Locate the cell with the specified text and output its (x, y) center coordinate. 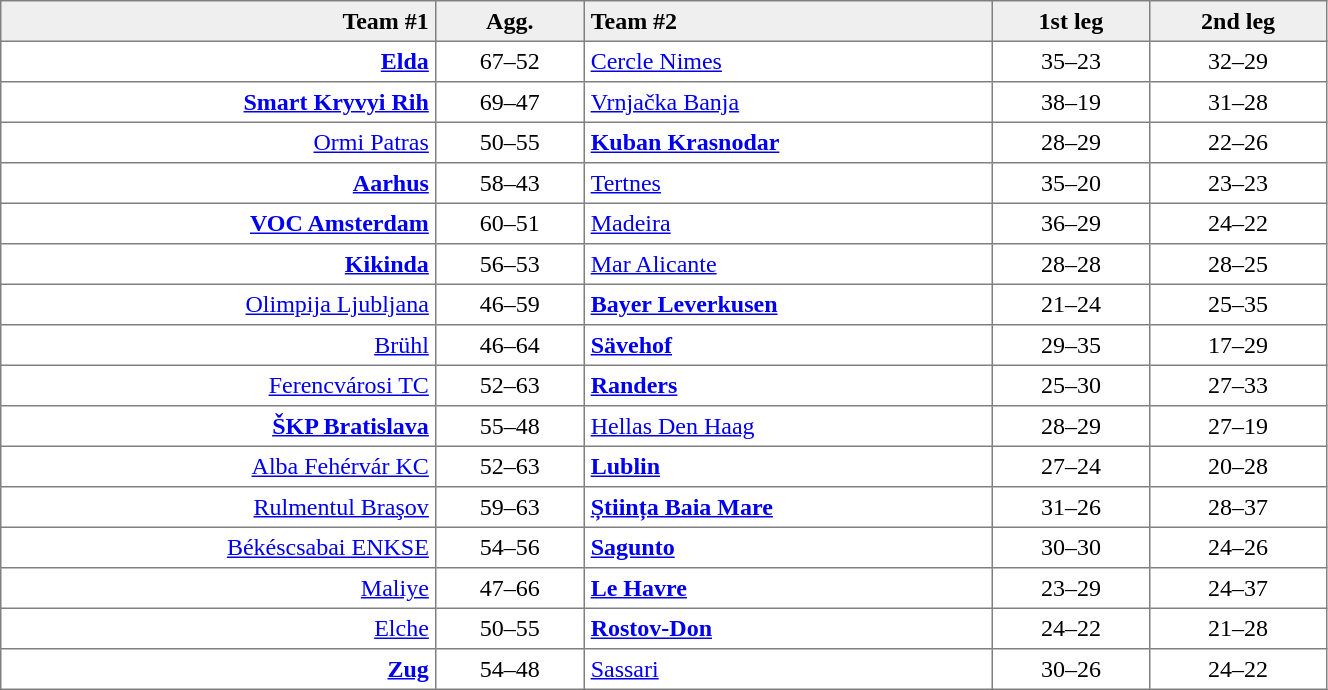
35–23 (1071, 61)
46–64 (510, 345)
60–51 (510, 223)
Sävehof (788, 345)
Kikinda (218, 264)
Randers (788, 385)
Știința Baia Mare (788, 507)
Hellas Den Haag (788, 426)
Agg. (510, 21)
59–63 (510, 507)
Rostov-Don (788, 628)
27–24 (1071, 466)
23–23 (1238, 183)
Cercle Nimes (788, 61)
Zug (218, 669)
Sagunto (788, 547)
Vrnjačka Banja (788, 102)
Aarhus (218, 183)
69–47 (510, 102)
54–48 (510, 669)
Bayer Leverkusen (788, 304)
23–29 (1071, 588)
32–29 (1238, 61)
24–26 (1238, 547)
Olimpija Ljubljana (218, 304)
46–59 (510, 304)
21–24 (1071, 304)
Békéscsabai ENKSE (218, 547)
Ferencvárosi TC (218, 385)
Alba Fehérvár KC (218, 466)
28–28 (1071, 264)
Rulmentul Braşov (218, 507)
28–25 (1238, 264)
55–48 (510, 426)
54–56 (510, 547)
Kuban Krasnodar (788, 142)
36–29 (1071, 223)
67–52 (510, 61)
Smart Kryvyi Rih (218, 102)
24–37 (1238, 588)
Maliye (218, 588)
Madeira (788, 223)
2nd leg (1238, 21)
47–66 (510, 588)
35–20 (1071, 183)
Ormi Patras (218, 142)
30–26 (1071, 669)
Tertnes (788, 183)
Team #1 (218, 21)
17–29 (1238, 345)
22–26 (1238, 142)
Team #2 (788, 21)
1st leg (1071, 21)
25–35 (1238, 304)
27–19 (1238, 426)
28–37 (1238, 507)
58–43 (510, 183)
20–28 (1238, 466)
31–28 (1238, 102)
25–30 (1071, 385)
Mar Alicante (788, 264)
Elche (218, 628)
Brühl (218, 345)
31–26 (1071, 507)
VOC Amsterdam (218, 223)
56–53 (510, 264)
38–19 (1071, 102)
Sassari (788, 669)
Le Havre (788, 588)
27–33 (1238, 385)
21–28 (1238, 628)
Lublin (788, 466)
ŠKP Bratislava (218, 426)
29–35 (1071, 345)
30–30 (1071, 547)
Elda (218, 61)
